Provide the [X, Y] coordinate of the cell's center where the given text is located.  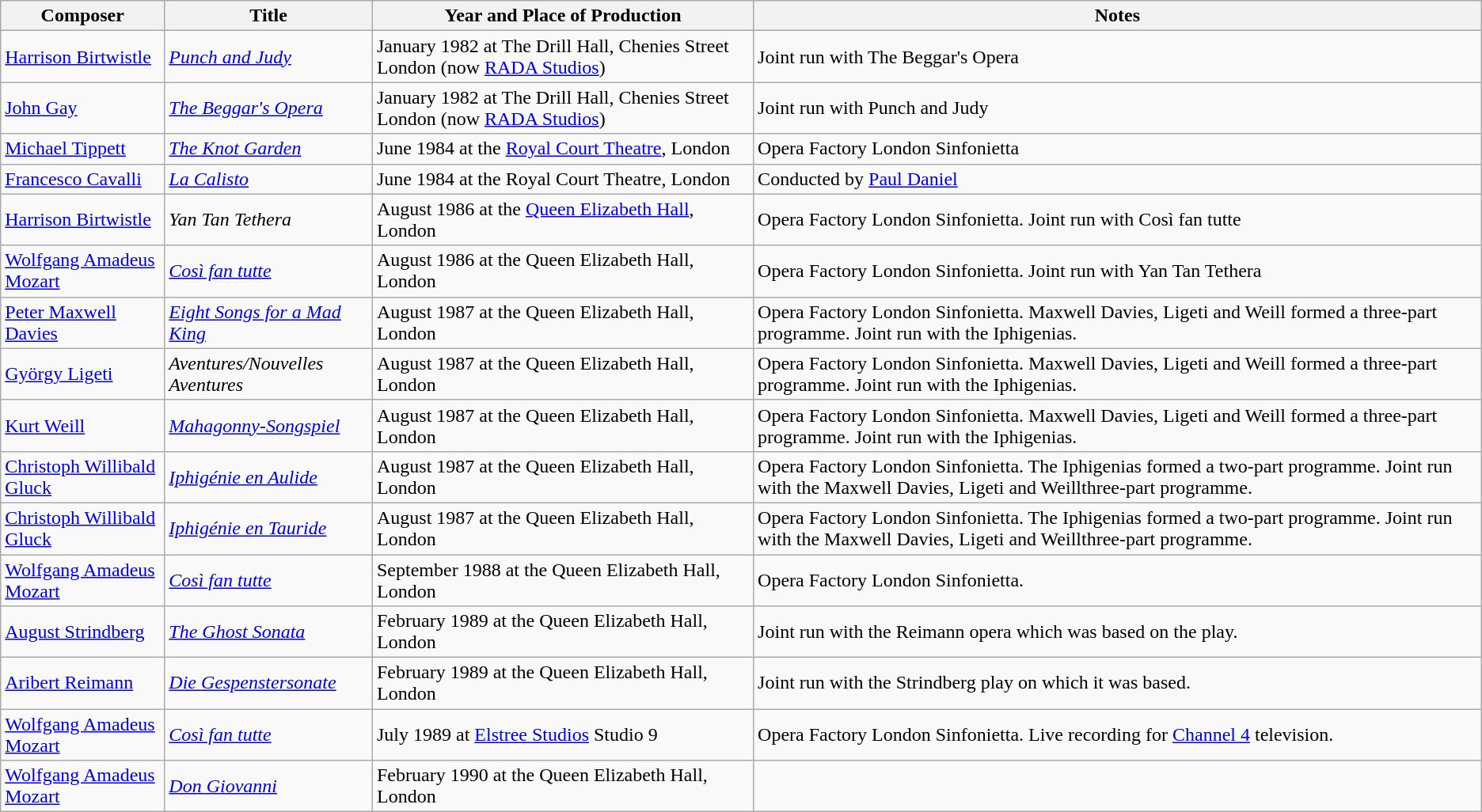
Punch and Judy [269, 57]
Joint run with the Strindberg play on which it was based. [1118, 684]
Opera Factory London Sinfonietta. Live recording for Channel 4 television. [1118, 734]
Opera Factory London Sinfonietta. Joint run with Yan Tan Tethera [1118, 271]
La Calisto [269, 179]
Yan Tan Tethera [269, 220]
Iphigénie en Tauride [269, 529]
Mahagonny-Songspiel [269, 426]
Notes [1118, 16]
Joint run with Punch and Judy [1118, 108]
Opera Factory London Sinfonietta. [1118, 579]
February 1990 at the Queen Elizabeth Hall, London [562, 787]
Aventures/Nouvelles Aventures [269, 374]
Composer [82, 16]
Peter Maxwell Davies [82, 323]
Aribert Reimann [82, 684]
Kurt Weill [82, 426]
Year and Place of Production [562, 16]
August Strindberg [82, 632]
Opera Factory London Sinfonietta. Joint run with Così fan tutte [1118, 220]
Conducted by Paul Daniel [1118, 179]
Title [269, 16]
July 1989 at Elstree Studios Studio 9 [562, 734]
The Ghost Sonata [269, 632]
Iphigénie en Aulide [269, 476]
Eight Songs for a Mad King [269, 323]
September 1988 at the Queen Elizabeth Hall, London [562, 579]
Opera Factory London Sinfonietta [1118, 149]
The Beggar's Opera [269, 108]
John Gay [82, 108]
The Knot Garden [269, 149]
Francesco Cavalli [82, 179]
Joint run with the Reimann opera which was based on the play. [1118, 632]
Michael Tippett [82, 149]
Joint run with The Beggar's Opera [1118, 57]
György Ligeti [82, 374]
Die Gespenstersonate [269, 684]
Don Giovanni [269, 787]
